Identify which cell holds the provided text, then report its [x, y] central coordinate. 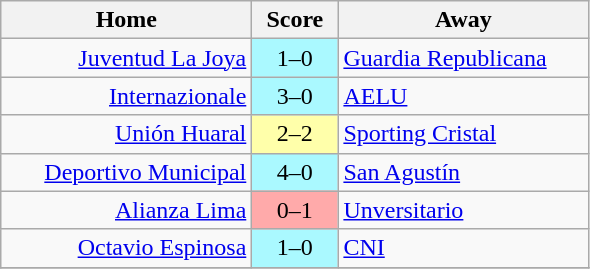
4–0 [295, 172]
Juventud La Joya [126, 58]
CNI [464, 248]
Away [464, 20]
AELU [464, 96]
2–2 [295, 134]
Home [126, 20]
Guardia Republicana [464, 58]
San Agustín [464, 172]
Deportivo Municipal [126, 172]
0–1 [295, 210]
3–0 [295, 96]
Octavio Espinosa [126, 248]
Alianza Lima [126, 210]
Sporting Cristal [464, 134]
Internazionale [126, 96]
Score [295, 20]
Unversitario [464, 210]
Unión Huaral [126, 134]
